Determine the (x, y) coordinate at the center of the cell enclosing the given text.  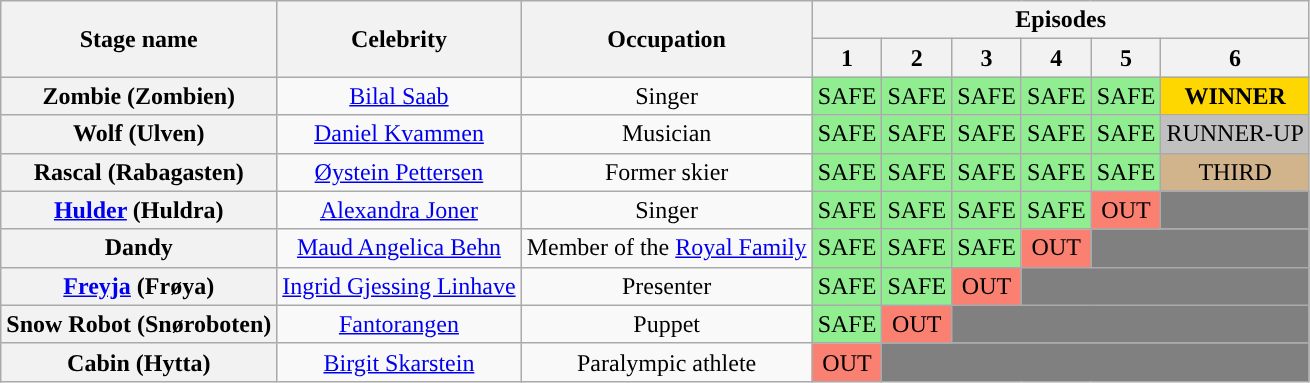
Alexandra Joner (399, 210)
Cabin (Hytta) (139, 362)
Rascal (Rabagasten) (139, 172)
Fantorangen (399, 324)
5 (1126, 58)
Daniel Kvammen (399, 134)
Member of the Royal Family (666, 248)
Maud Angelica Behn (399, 248)
Paralympic athlete (666, 362)
WINNER (1235, 96)
6 (1235, 58)
RUNNER-UP (1235, 134)
Zombie (Zombien) (139, 96)
Bilal Saab (399, 96)
Episodes (1060, 20)
Occupation (666, 39)
Musician (666, 134)
Presenter (666, 286)
Ingrid Gjessing Linhave (399, 286)
Snow Robot (Snøroboten) (139, 324)
Birgit Skarstein (399, 362)
Hulder (Huldra) (139, 210)
Wolf (Ulven) (139, 134)
Dandy (139, 248)
2 (917, 58)
Freyja (Frøya) (139, 286)
3 (987, 58)
Former skier (666, 172)
4 (1056, 58)
1 (847, 58)
Øystein Pettersen (399, 172)
Stage name (139, 39)
Puppet (666, 324)
THIRD (1235, 172)
Celebrity (399, 39)
